Extract the (x, y) coordinate from the center of the cell holding the provided text.  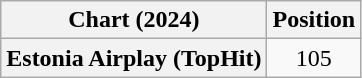
105 (314, 58)
Estonia Airplay (TopHit) (134, 58)
Chart (2024) (134, 20)
Position (314, 20)
